Identify which cell holds the provided text, then report its (x, y) central coordinate. 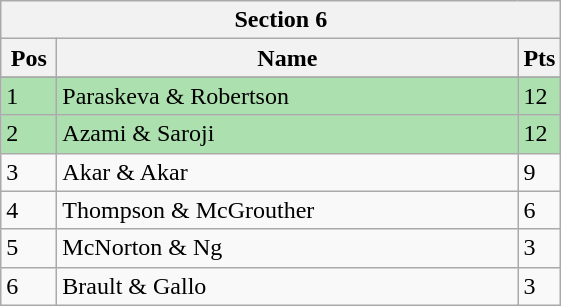
9 (540, 172)
4 (29, 210)
2 (29, 134)
Thompson & McGrouther (288, 210)
Pos (29, 58)
Brault & Gallo (288, 286)
1 (29, 96)
Pts (540, 58)
Paraskeva & Robertson (288, 96)
McNorton & Ng (288, 248)
5 (29, 248)
Azami & Saroji (288, 134)
Akar & Akar (288, 172)
Name (288, 58)
Section 6 (281, 20)
